Search for the cell housing the specified text and yield its [x, y] center coordinate. 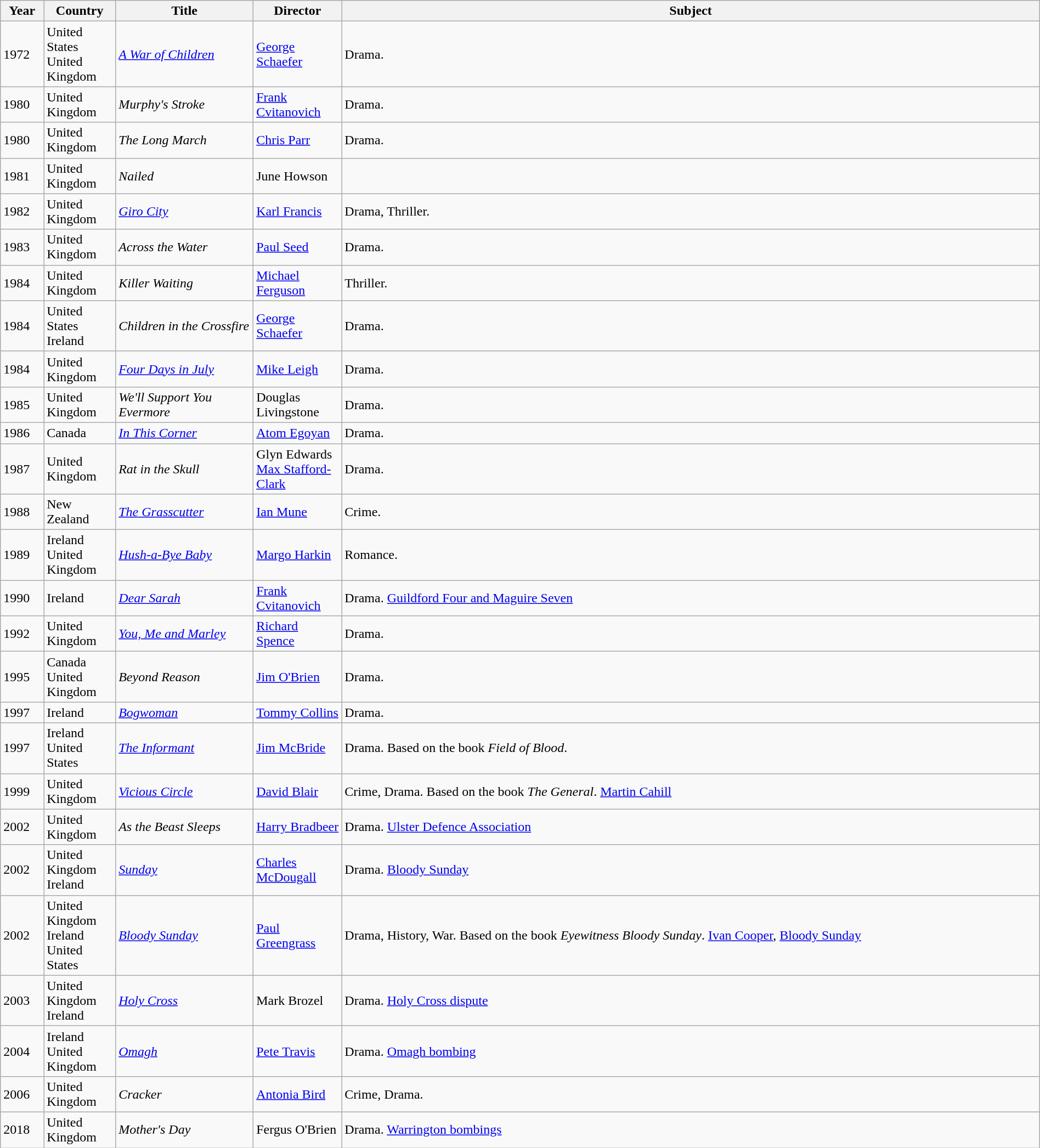
Four Days in July [184, 369]
Hush-a-Bye Baby [184, 555]
Drama, History, War. Based on the book Eyewitness Bloody Sunday. Ivan Cooper, Bloody Sunday [691, 935]
2003 [22, 1000]
Subject [691, 11]
Atom Egoyan [297, 433]
Canada [80, 433]
Drama. Holy Cross dispute [691, 1000]
Paul Seed [297, 247]
Bogwoman [184, 712]
1988 [22, 512]
1986 [22, 433]
1989 [22, 555]
2006 [22, 1094]
2004 [22, 1051]
1995 [22, 677]
Drama. Omagh bombing [691, 1051]
Country [80, 11]
Holy Cross [184, 1000]
Giro City [184, 212]
Killer Waiting [184, 283]
David Blair [297, 791]
Ian Mune [297, 512]
New Zealand [80, 512]
Tommy Collins [297, 712]
Chris Parr [297, 140]
2018 [22, 1130]
Margo Harkin [297, 555]
Jim McBride [297, 748]
Karl Francis [297, 212]
Fergus O'Brien [297, 1130]
Drama. Based on the book Field of Blood. [691, 748]
Drama. Warrington bombings [691, 1130]
Drama, Thriller. [691, 212]
United StatesUnited Kingdom [80, 54]
Director [297, 11]
Beyond Reason [184, 677]
1981 [22, 176]
Thriller. [691, 283]
1982 [22, 212]
Richard Spence [297, 634]
Drama. Ulster Defence Association [691, 827]
Year [22, 11]
The Long March [184, 140]
Cracker [184, 1094]
A War of Children [184, 54]
United KingdomIrelandUnited States [80, 935]
Antonia Bird [297, 1094]
Douglas Livingstone [297, 405]
Children in the Crossfire [184, 326]
1999 [22, 791]
1987 [22, 468]
Title [184, 11]
Dear Sarah [184, 598]
Crime. [691, 512]
Nailed [184, 176]
Pete Travis [297, 1051]
Michael Ferguson [297, 283]
The Grasscutter [184, 512]
Paul Greengrass [297, 935]
CanadaUnited Kingdom [80, 677]
Mike Leigh [297, 369]
Crime, Drama. Based on the book The General. Martin Cahill [691, 791]
Murphy's Stroke [184, 104]
Vicious Circle [184, 791]
1985 [22, 405]
Glyn EdwardsMax Stafford-Clark [297, 468]
Rat in the Skull [184, 468]
Omagh [184, 1051]
Drama. Guildford Four and Maguire Seven [691, 598]
1983 [22, 247]
We'll Support You Evermore [184, 405]
The Informant [184, 748]
United StatesIreland [80, 326]
Mark Brozel [297, 1000]
You, Me and Marley [184, 634]
1972 [22, 54]
June Howson [297, 176]
Drama. Bloody Sunday [691, 870]
Sunday [184, 870]
1992 [22, 634]
Bloody Sunday [184, 935]
As the Beast Sleeps [184, 827]
In This Corner [184, 433]
Across the Water [184, 247]
Mother's Day [184, 1130]
1990 [22, 598]
IrelandUnited States [80, 748]
Charles McDougall [297, 870]
Harry Bradbeer [297, 827]
Romance. [691, 555]
Crime, Drama. [691, 1094]
Jim O'Brien [297, 677]
